Locate the cell with the specified text and output its [x, y] center coordinate. 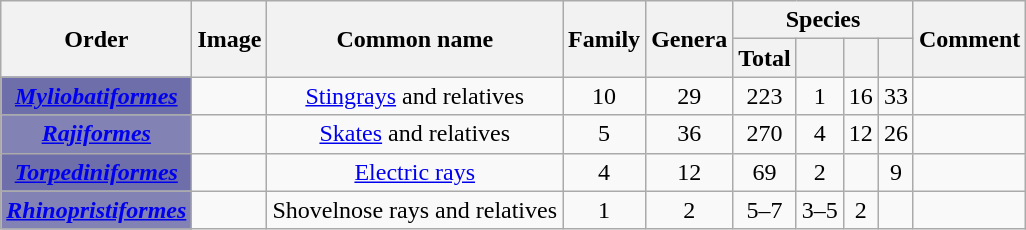
Electric rays [415, 172]
33 [896, 96]
Rhinopristiformes [96, 210]
Total [765, 58]
29 [690, 96]
Shovelnose rays and relatives [415, 210]
Common name [415, 39]
Image [230, 39]
69 [765, 172]
Torpediniformes [96, 172]
5 [604, 134]
Myliobatiformes [96, 96]
36 [690, 134]
5–7 [765, 210]
Order [96, 39]
9 [896, 172]
Comment [969, 39]
26 [896, 134]
223 [765, 96]
270 [765, 134]
Skates and relatives [415, 134]
Genera [690, 39]
Stingrays and relatives [415, 96]
Rajiformes [96, 134]
3–5 [820, 210]
10 [604, 96]
Family [604, 39]
16 [860, 96]
Species [824, 20]
